Identify which cell holds the provided text, then report its [X, Y] central coordinate. 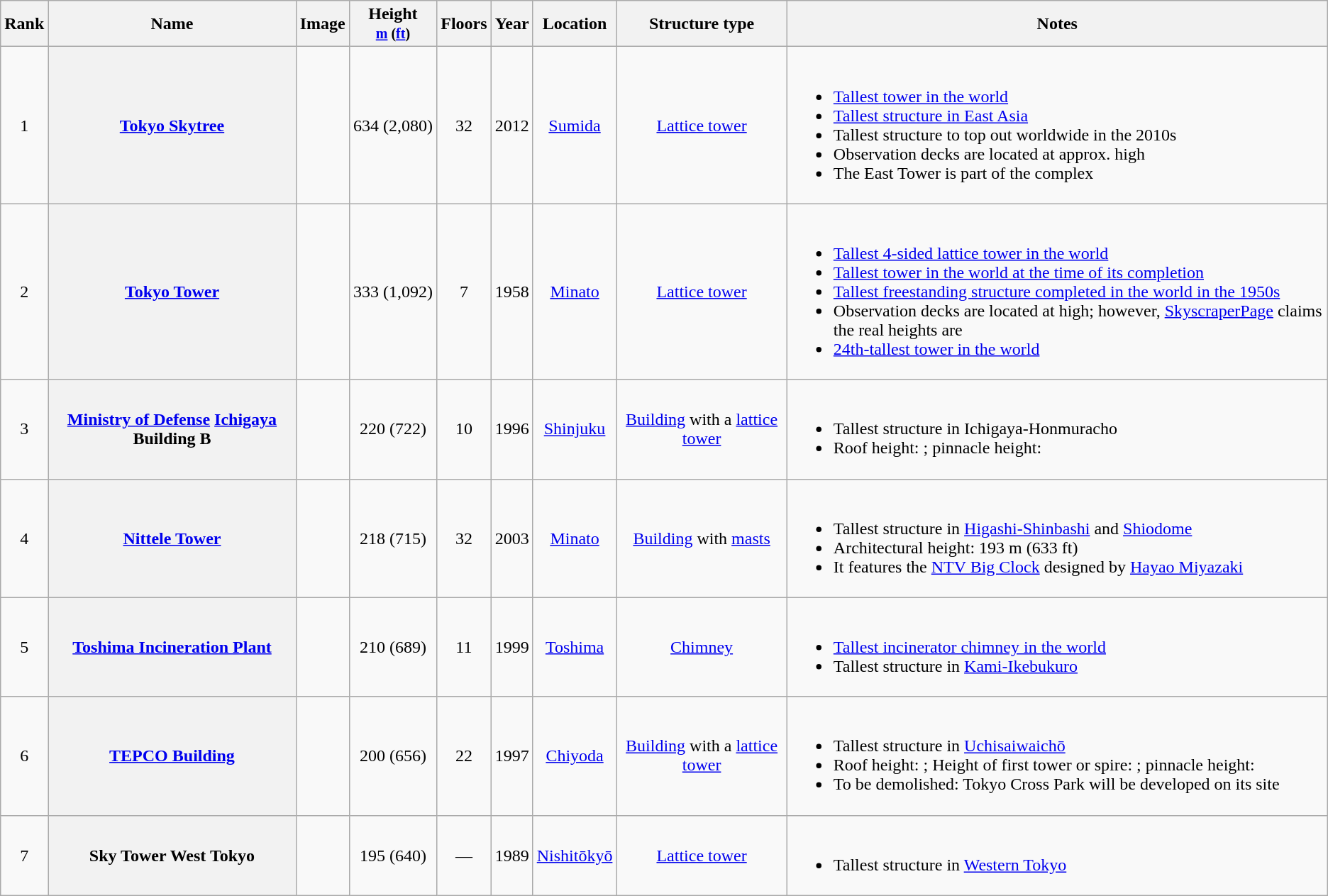
1958 [512, 292]
Sumida [575, 125]
Building with masts [702, 538]
1 [24, 125]
Tokyo Tower [172, 292]
TEPCO Building [172, 756]
Location [575, 24]
Toshima Incineration Plant [172, 647]
— [464, 856]
Chiyoda [575, 756]
Tallest structure in Ichigaya-HonmurachoRoof height: ; pinnacle height: [1057, 429]
Ministry of Defense Ichigaya Building B [172, 429]
Year [512, 24]
10 [464, 429]
1996 [512, 429]
Tokyo Skytree [172, 125]
210 (689) [393, 647]
1997 [512, 756]
1989 [512, 856]
3 [24, 429]
22 [464, 756]
195 (640) [393, 856]
Tallest structure in Western Tokyo [1057, 856]
Nittele Tower [172, 538]
Tallest incinerator chimney in the worldTallest structure in Kami-Ikebukuro [1057, 647]
Chimney [702, 647]
2 [24, 292]
Sky Tower West Tokyo [172, 856]
Nishitōkyō [575, 856]
Structure type [702, 24]
2012 [512, 125]
200 (656) [393, 756]
5 [24, 647]
Heightm (ft) [393, 24]
Name [172, 24]
218 (715) [393, 538]
4 [24, 538]
Rank [24, 24]
333 (1,092) [393, 292]
1999 [512, 647]
2003 [512, 538]
11 [464, 647]
Floors [464, 24]
Tallest structure in Higashi-Shinbashi and ShiodomeArchitectural height: 193 m (633 ft)It features the NTV Big Clock designed by Hayao Miyazaki [1057, 538]
220 (722) [393, 429]
6 [24, 756]
Shinjuku [575, 429]
634 (2,080) [393, 125]
Notes [1057, 24]
Image [322, 24]
Toshima [575, 647]
